For the text-containing cell, return its midpoint in [x, y] coordinate format. 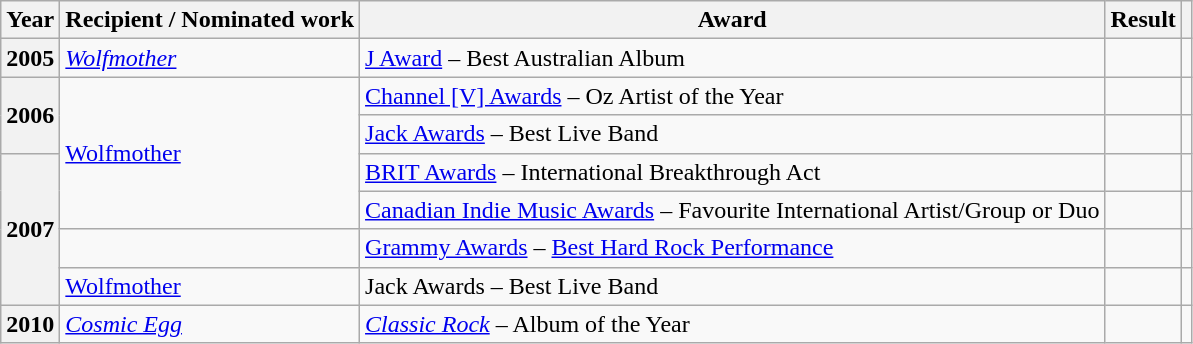
Grammy Awards – Best Hard Rock Performance [732, 248]
Year [30, 20]
Result [1143, 20]
Recipient / Nominated work [210, 20]
Canadian Indie Music Awards – Favourite International Artist/Group or Duo [732, 210]
Classic Rock – Album of the Year [732, 324]
Channel [V] Awards – Oz Artist of the Year [732, 96]
J Award – Best Australian Album [732, 58]
2005 [30, 58]
2007 [30, 229]
2006 [30, 115]
BRIT Awards – International Breakthrough Act [732, 172]
Cosmic Egg [210, 324]
Award [732, 20]
2010 [30, 324]
